Find where the given text appears and provide that cell's center as [x, y] coordinate. 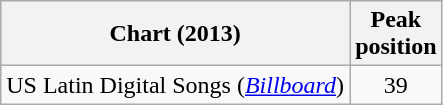
Peakposition [396, 34]
39 [396, 85]
US Latin Digital Songs (Billboard) [176, 85]
Chart (2013) [176, 34]
